Detect which cell encompasses the target text, then output its [x, y] center coordinate. 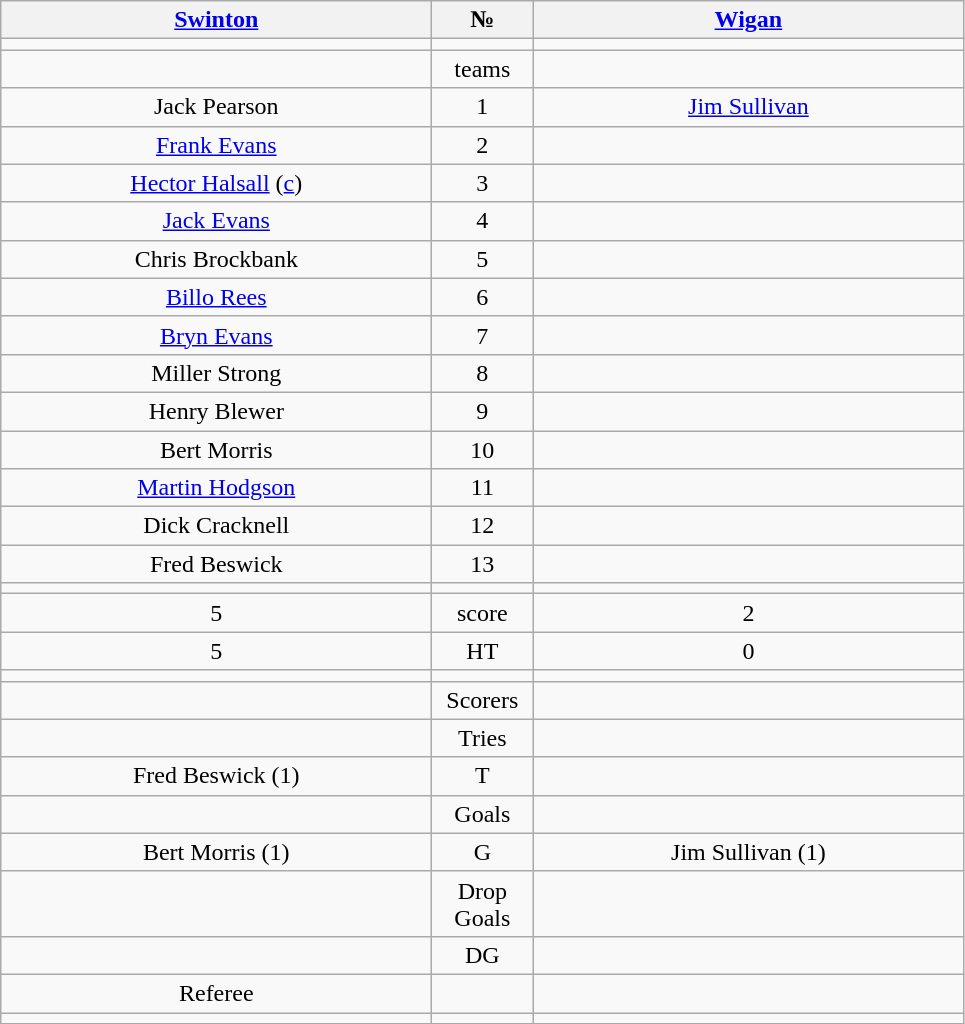
Fred Beswick [216, 564]
Henry Blewer [216, 411]
Miller Strong [216, 373]
Martin Hodgson [216, 488]
Bert Morris [216, 449]
teams [482, 69]
№ [482, 20]
12 [482, 526]
9 [482, 411]
Goals [482, 814]
13 [482, 564]
Billo Rees [216, 297]
Scorers [482, 700]
DG [482, 955]
8 [482, 373]
7 [482, 335]
Referee [216, 993]
Fred Beswick (1) [216, 776]
Bert Morris (1) [216, 852]
6 [482, 297]
Jack Pearson [216, 107]
10 [482, 449]
Drop Goals [482, 904]
score [482, 613]
Jim Sullivan (1) [748, 852]
Frank Evans [216, 145]
Hector Halsall (c) [216, 183]
HT [482, 651]
Jack Evans [216, 221]
Swinton [216, 20]
Bryn Evans [216, 335]
Dick Cracknell [216, 526]
Jim Sullivan [748, 107]
G [482, 852]
3 [482, 183]
T [482, 776]
0 [748, 651]
4 [482, 221]
11 [482, 488]
Wigan [748, 20]
1 [482, 107]
Chris Brockbank [216, 259]
Tries [482, 738]
